Identify which cell holds the provided text, then report its [X, Y] central coordinate. 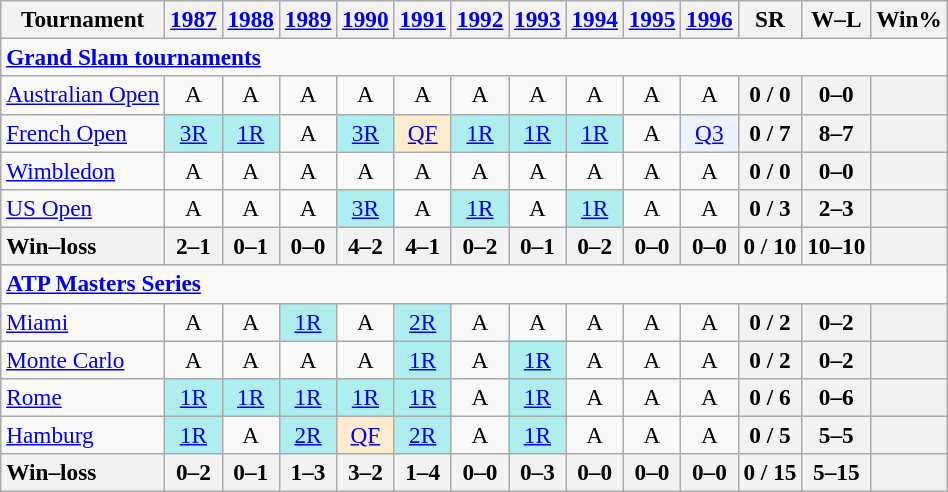
0 / 10 [770, 246]
ATP Masters Series [474, 284]
0 / 3 [770, 208]
0 / 7 [770, 133]
Wimbledon [83, 170]
1990 [366, 19]
Win% [909, 19]
0 / 5 [770, 435]
1992 [480, 19]
2–1 [194, 246]
1994 [594, 19]
10–10 [836, 246]
Grand Slam tournaments [474, 57]
1996 [710, 19]
2–3 [836, 208]
1995 [652, 19]
5–15 [836, 473]
0 / 6 [770, 397]
Tournament [83, 19]
1993 [538, 19]
1991 [422, 19]
Monte Carlo [83, 359]
1987 [194, 19]
3–2 [366, 473]
4–1 [422, 246]
0–3 [538, 473]
1989 [308, 19]
French Open [83, 133]
0–6 [836, 397]
1–3 [308, 473]
0 / 15 [770, 473]
8–7 [836, 133]
SR [770, 19]
Rome [83, 397]
Australian Open [83, 95]
US Open [83, 208]
Q3 [710, 133]
Hamburg [83, 435]
5–5 [836, 435]
Miami [83, 322]
4–2 [366, 246]
1988 [250, 19]
1–4 [422, 473]
W–L [836, 19]
